Scan for the cell matching the given text and deliver its [X, Y] coordinate at center. 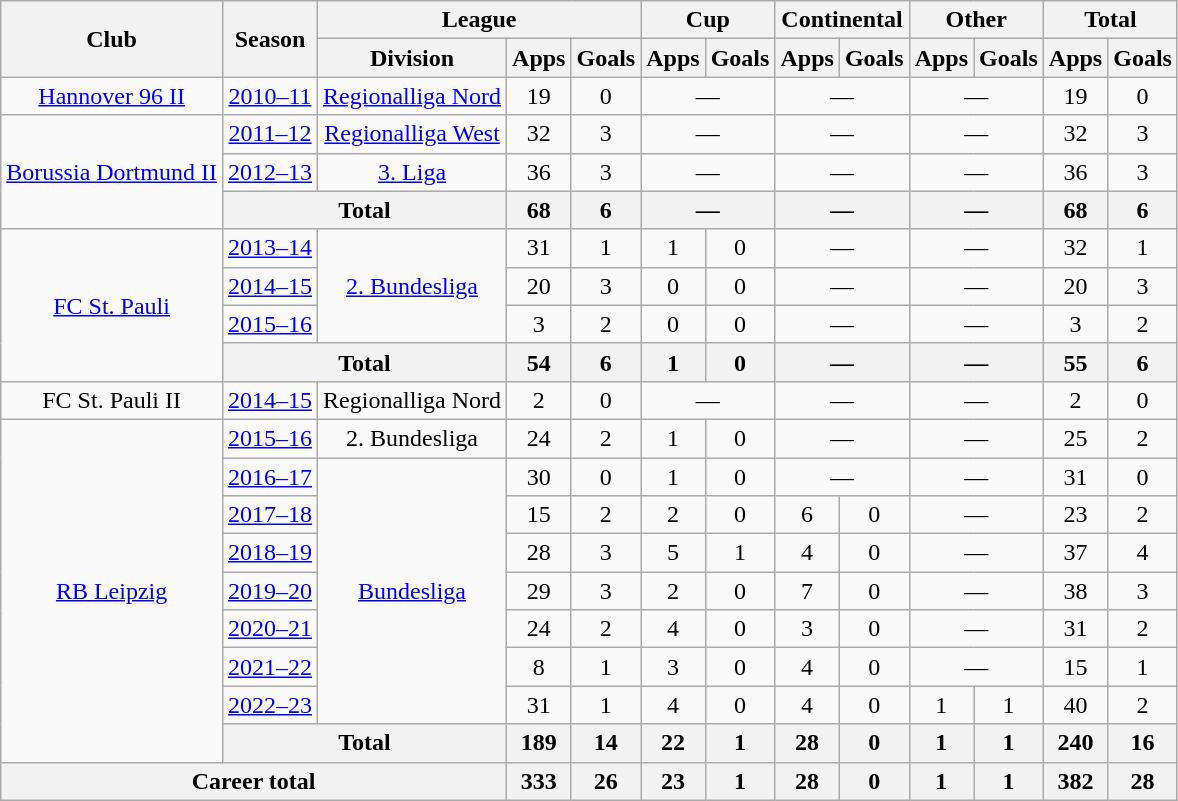
382 [1075, 781]
189 [539, 743]
29 [539, 591]
30 [539, 477]
RB Leipzig [112, 590]
Regionalliga West [412, 134]
Hannover 96 II [112, 96]
Season [270, 39]
54 [539, 362]
Other [976, 20]
2016–17 [270, 477]
2011–12 [270, 134]
FC St. Pauli II [112, 400]
333 [539, 781]
2018–19 [270, 553]
Cup [708, 20]
37 [1075, 553]
Continental [842, 20]
5 [673, 553]
2017–18 [270, 515]
16 [1143, 743]
Club [112, 39]
3. Liga [412, 172]
2012–13 [270, 172]
2010–11 [270, 96]
25 [1075, 438]
Bundesliga [412, 591]
League [480, 20]
55 [1075, 362]
8 [539, 667]
Division [412, 58]
2019–20 [270, 591]
2021–22 [270, 667]
26 [606, 781]
Career total [254, 781]
Borussia Dortmund II [112, 172]
FC St. Pauli [112, 305]
14 [606, 743]
240 [1075, 743]
2022–23 [270, 705]
2020–21 [270, 629]
7 [807, 591]
22 [673, 743]
40 [1075, 705]
2013–14 [270, 248]
38 [1075, 591]
